Search for the cell housing the specified text and yield its (X, Y) center coordinate. 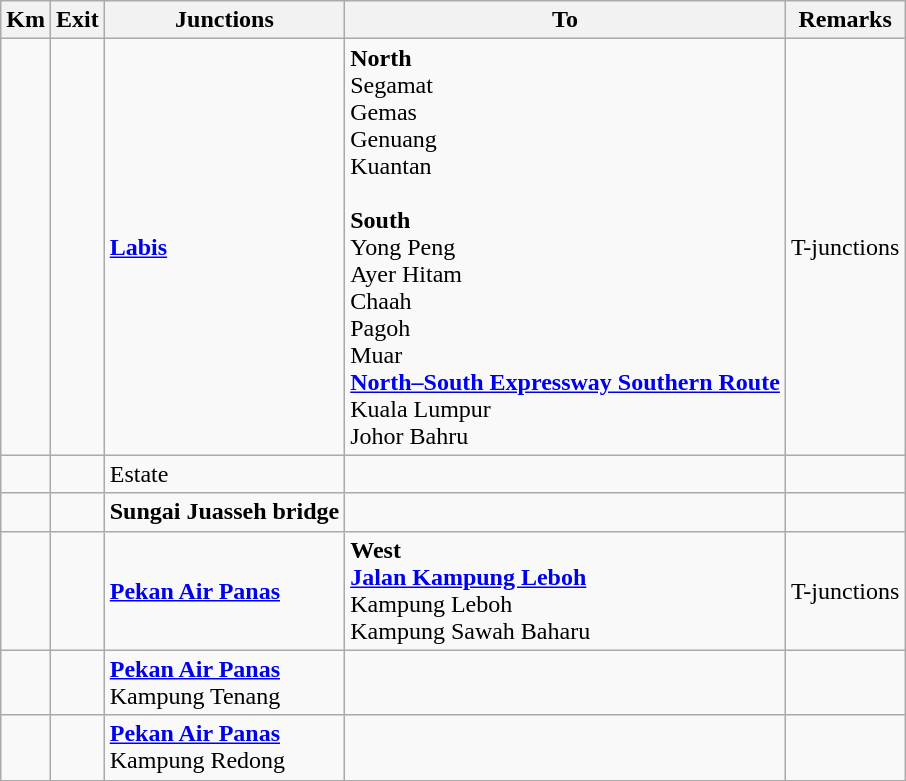
West Jalan Kampung LebohKampung LebohKampung Sawah Baharu (566, 590)
Pekan Air PanasKampung Redong (224, 748)
Exit (77, 20)
Pekan Air PanasKampung Tenang (224, 682)
North Segamat Gemas Genuang KuantanSouth Yong Peng Ayer Hitam Chaah Pagoh Muar North–South Expressway Southern RouteKuala LumpurJohor Bahru (566, 247)
Labis (224, 247)
Junctions (224, 20)
Remarks (845, 20)
To (566, 20)
Sungai Juasseh bridge (224, 512)
Km (26, 20)
Pekan Air Panas (224, 590)
Estate (224, 474)
